Extract the (x, y) coordinate from the center of the cell holding the provided text.  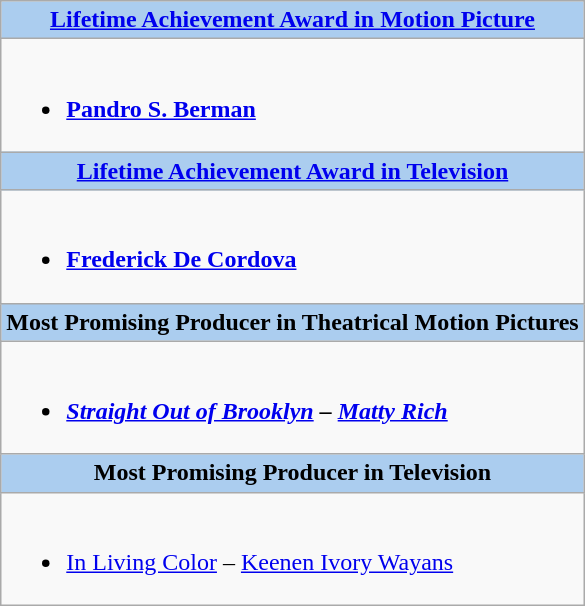
Most Promising Producer in Television (292, 473)
Pandro S. Berman (292, 96)
In Living Color – Keenen Ivory Wayans (292, 548)
Most Promising Producer in Theatrical Motion Pictures (292, 322)
Lifetime Achievement Award in Television (292, 171)
Lifetime Achievement Award in Motion Picture (292, 20)
Straight Out of Brooklyn – Matty Rich (292, 398)
Frederick De Cordova (292, 246)
